Detect which cell encompasses the target text, then output its [X, Y] center coordinate. 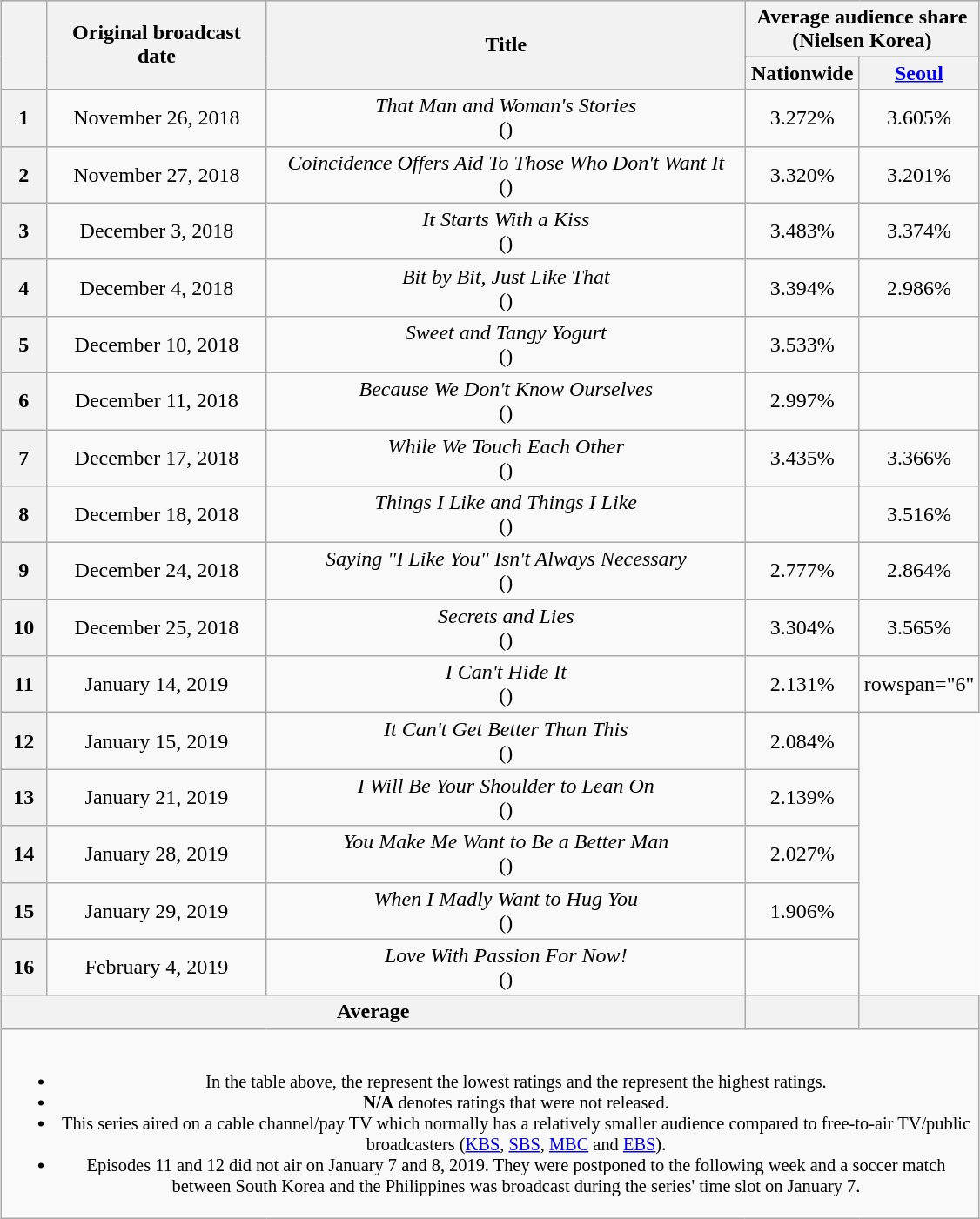
3.435% [802, 458]
3.272% [802, 118]
2.777% [802, 571]
5 [23, 345]
4 [23, 287]
Coincidence Offers Aid To Those Who Don't Want It() [506, 174]
3.516% [919, 515]
7 [23, 458]
While We Touch Each Other() [506, 458]
January 21, 2019 [157, 797]
Average [373, 1012]
February 4, 2019 [157, 968]
2 [23, 174]
January 15, 2019 [157, 741]
You Make Me Want to Be a Better Man() [506, 854]
1.906% [802, 910]
January 28, 2019 [157, 854]
Saying "I Like You" Isn't Always Necessary() [506, 571]
3.304% [802, 628]
13 [23, 797]
I Can't Hide It() [506, 684]
December 25, 2018 [157, 628]
Because We Don't Know Ourselves() [506, 400]
January 14, 2019 [157, 684]
That Man and Woman's Stories() [506, 118]
Love With Passion For Now!() [506, 968]
3 [23, 231]
November 26, 2018 [157, 118]
December 3, 2018 [157, 231]
December 4, 2018 [157, 287]
12 [23, 741]
I Will Be Your Shoulder to Lean On() [506, 797]
11 [23, 684]
Bit by Bit, Just Like That() [506, 287]
Nationwide [802, 73]
Secrets and Lies() [506, 628]
November 27, 2018 [157, 174]
December 17, 2018 [157, 458]
3.605% [919, 118]
16 [23, 968]
8 [23, 515]
2.986% [919, 287]
10 [23, 628]
It Starts With a Kiss() [506, 231]
Things I Like and Things I Like() [506, 515]
3.533% [802, 345]
December 10, 2018 [157, 345]
Original broadcastdate [157, 45]
Seoul [919, 73]
December 18, 2018 [157, 515]
Title [506, 45]
2.131% [802, 684]
December 24, 2018 [157, 571]
3.366% [919, 458]
3.374% [919, 231]
6 [23, 400]
2.864% [919, 571]
9 [23, 571]
3.565% [919, 628]
January 29, 2019 [157, 910]
Sweet and Tangy Yogurt() [506, 345]
When I Madly Want to Hug You() [506, 910]
2.997% [802, 400]
3.201% [919, 174]
It Can't Get Better Than This() [506, 741]
1 [23, 118]
3.394% [802, 287]
Average audience share(Nielsen Korea) [862, 28]
December 11, 2018 [157, 400]
2.027% [802, 854]
rowspan="6" [919, 684]
14 [23, 854]
15 [23, 910]
2.139% [802, 797]
2.084% [802, 741]
3.483% [802, 231]
3.320% [802, 174]
